Locate the cell with the specified text and output its [X, Y] center coordinate. 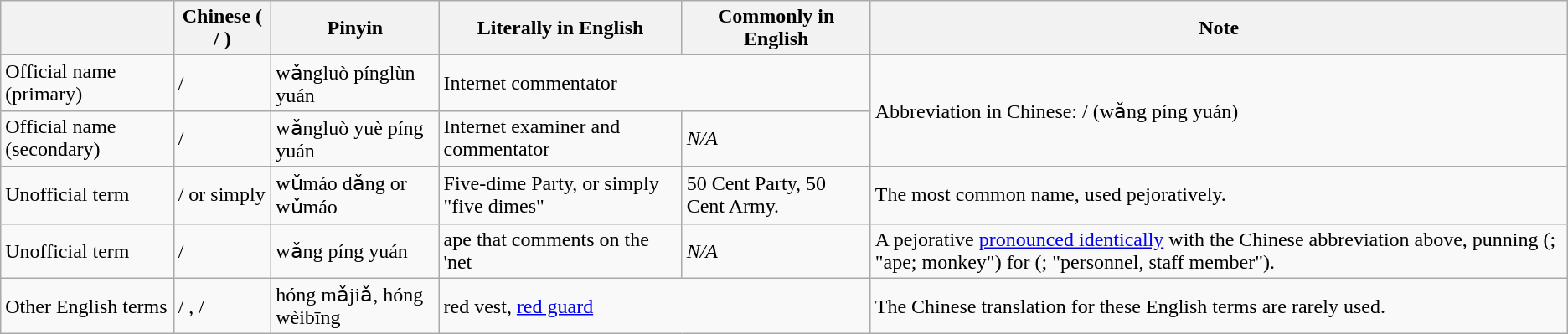
/ , / [223, 306]
/ or simply [223, 195]
wǔmáo dǎng or wǔmáo [355, 195]
wǎngluò pínglùn yuán [355, 84]
Abbreviation in Chinese: / (wǎng píng yuán) [1219, 110]
Literally in English [560, 28]
wǎngluò yuè píng yuán [355, 139]
ape that comments on the 'net [560, 251]
Official name (secondary) [87, 139]
Internet commentator [655, 84]
50 Cent Party, 50 Cent Army. [776, 195]
Note [1219, 28]
red vest, red guard [655, 306]
A pejorative pronounced identically with the Chinese abbreviation above, punning (; "ape; monkey") for (; "personnel, staff member"). [1219, 251]
Five-dime Party, or simply "five dimes" [560, 195]
Chinese ( / ) [223, 28]
wǎng píng yuán [355, 251]
Other English terms [87, 306]
hóng mǎjiǎ, hóng wèibīng [355, 306]
The most common name, used pejoratively. [1219, 195]
Internet examiner and commentator [560, 139]
Official name (primary) [87, 84]
The Chinese translation for these English terms are rarely used. [1219, 306]
Commonly in English [776, 28]
Pinyin [355, 28]
